Extract the [X, Y] coordinate from the center of the cell holding the provided text.  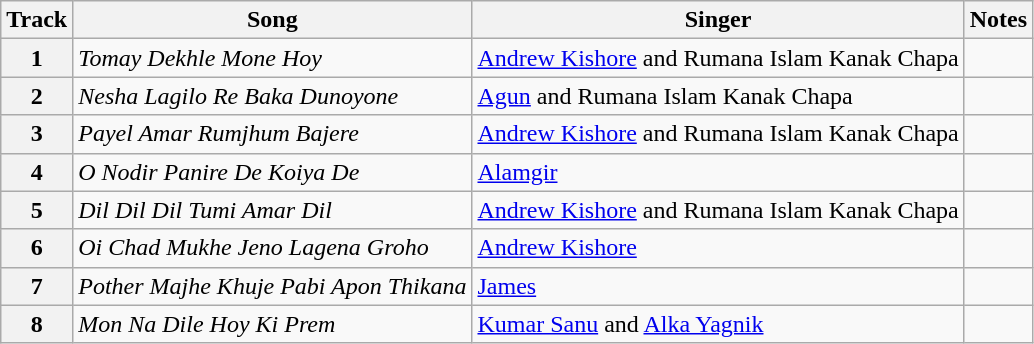
Andrew Kishore [718, 248]
Singer [718, 20]
Payel Amar Rumjhum Bajere [272, 134]
Kumar Sanu and Alka Yagnik [718, 324]
James [718, 286]
8 [37, 324]
Alamgir [718, 172]
4 [37, 172]
Mon Na Dile Hoy Ki Prem [272, 324]
6 [37, 248]
7 [37, 286]
Track [37, 20]
5 [37, 210]
O Nodir Panire De Koiya De [272, 172]
Dil Dil Dil Tumi Amar Dil [272, 210]
Notes [998, 20]
Nesha Lagilo Re Baka Dunoyone [272, 96]
1 [37, 58]
Oi Chad Mukhe Jeno Lagena Groho [272, 248]
Song [272, 20]
Agun and Rumana Islam Kanak Chapa [718, 96]
Tomay Dekhle Mone Hoy [272, 58]
3 [37, 134]
Pother Majhe Khuje Pabi Apon Thikana [272, 286]
2 [37, 96]
